Capture the cell that displays the provided text and extract its (X, Y) central coordinate. 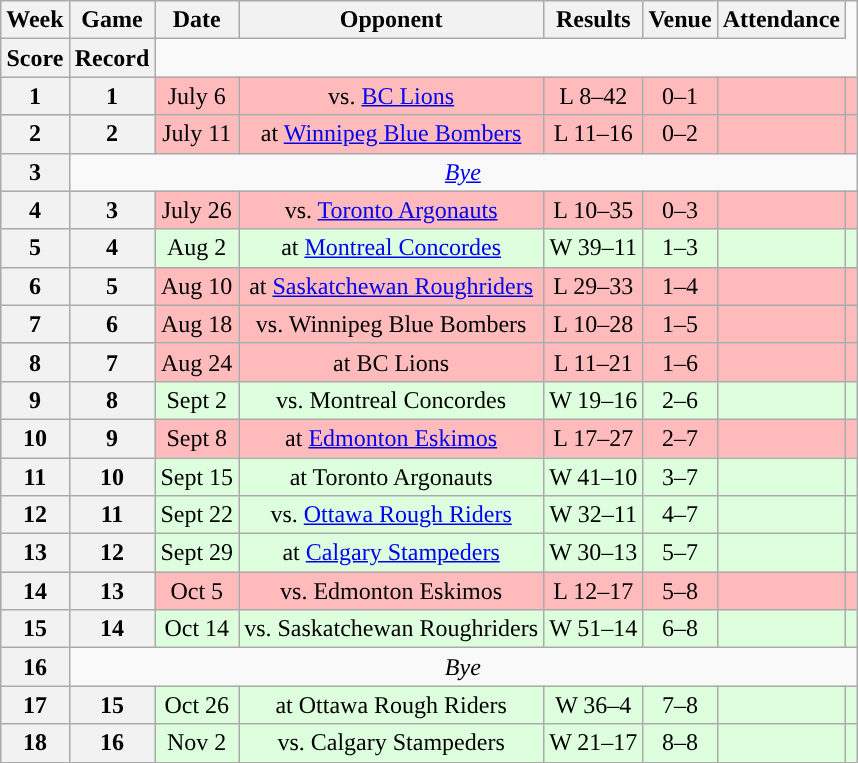
Sept 8 (197, 438)
1–6 (680, 362)
vs. Montreal Concordes (392, 400)
6–8 (680, 629)
1–5 (680, 324)
vs. Saskatchewan Roughriders (392, 629)
L 10–35 (594, 210)
L 17–27 (594, 438)
Aug 10 (197, 286)
5–8 (680, 591)
Week (35, 20)
2–7 (680, 438)
at Edmonton Eskimos (392, 438)
W 21–17 (594, 743)
L 11–16 (594, 134)
Opponent (392, 20)
Aug 2 (197, 248)
at Saskatchewan Roughriders (392, 286)
Nov 2 (197, 743)
Record (112, 58)
L 11–21 (594, 362)
W 19–16 (594, 400)
0–1 (680, 96)
at Ottawa Rough Riders (392, 705)
at BC Lions (392, 362)
at Calgary Stampeders (392, 553)
L 29–33 (594, 286)
July 26 (197, 210)
Attendance (781, 20)
W 51–14 (594, 629)
0–2 (680, 134)
L 8–42 (594, 96)
vs. Toronto Argonauts (392, 210)
Sept 2 (197, 400)
at Toronto Argonauts (392, 477)
W 30–13 (594, 553)
5–7 (680, 553)
Oct 26 (197, 705)
1–4 (680, 286)
Game (112, 20)
W 32–11 (594, 515)
Aug 18 (197, 324)
8–8 (680, 743)
L 10–28 (594, 324)
July 6 (197, 96)
July 11 (197, 134)
18 (35, 743)
Venue (680, 20)
Oct 5 (197, 591)
Oct 14 (197, 629)
vs. Winnipeg Blue Bombers (392, 324)
Results (594, 20)
vs. Ottawa Rough Riders (392, 515)
W 39–11 (594, 248)
vs. Calgary Stampeders (392, 743)
Score (35, 58)
at Montreal Concordes (392, 248)
vs. BC Lions (392, 96)
L 12–17 (594, 591)
at Winnipeg Blue Bombers (392, 134)
1–3 (680, 248)
Aug 24 (197, 362)
Sept 15 (197, 477)
3–7 (680, 477)
W 41–10 (594, 477)
Sept 29 (197, 553)
2–6 (680, 400)
7–8 (680, 705)
vs. Edmonton Eskimos (392, 591)
W 36–4 (594, 705)
0–3 (680, 210)
Sept 22 (197, 515)
4–7 (680, 515)
17 (35, 705)
Date (197, 20)
